Provide the (x, y) coordinate of the cell's center where the given text is located.  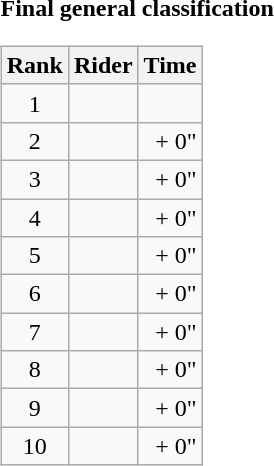
7 (34, 332)
Time (170, 65)
1 (34, 103)
5 (34, 256)
6 (34, 294)
2 (34, 141)
Rider (103, 65)
Rank (34, 65)
8 (34, 370)
4 (34, 217)
10 (34, 446)
3 (34, 179)
9 (34, 408)
